Locate the cell with the specified text and output its (x, y) center coordinate. 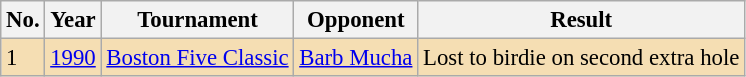
1 (23, 58)
Result (582, 20)
1990 (73, 58)
No. (23, 20)
Barb Mucha (356, 58)
Boston Five Classic (198, 58)
Tournament (198, 20)
Lost to birdie on second extra hole (582, 58)
Opponent (356, 20)
Year (73, 20)
